Find where the given text appears and provide that cell's center as (X, Y) coordinate. 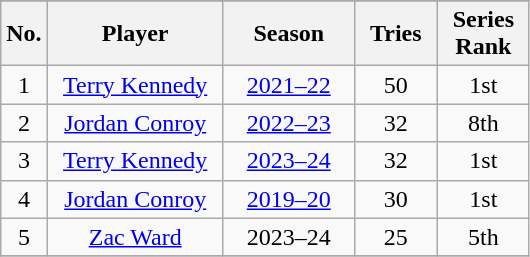
No. (24, 34)
5th (483, 237)
1 (24, 85)
2022–23 (288, 123)
2021–22 (288, 85)
Tries (396, 34)
50 (396, 85)
5 (24, 237)
Series Rank (483, 34)
2 (24, 123)
Zac Ward (135, 237)
30 (396, 199)
4 (24, 199)
Player (135, 34)
25 (396, 237)
2019–20 (288, 199)
3 (24, 161)
Season (288, 34)
8th (483, 123)
